Locate the cell with the specified text and output its [x, y] center coordinate. 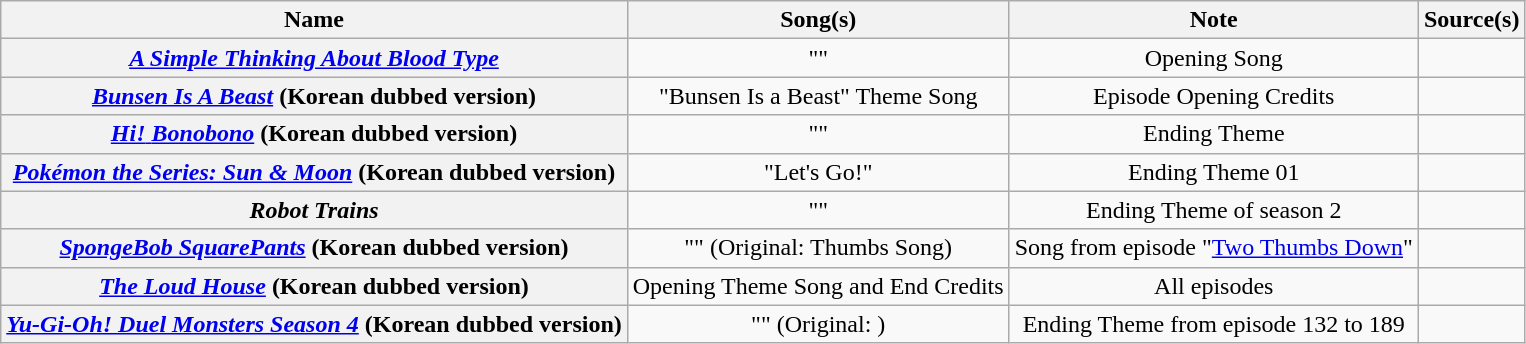
SpongeBob SquarePants (Korean dubbed version) [314, 248]
Pokémon the Series: Sun & Moon (Korean dubbed version) [314, 172]
All episodes [1214, 286]
Note [1214, 20]
Source(s) [1472, 20]
"Let's Go!" [818, 172]
Opening Theme Song and End Credits [818, 286]
A Simple Thinking About Blood Type [314, 58]
"Bunsen Is a Beast" Theme Song [818, 96]
Opening Song [1214, 58]
"" (Original: ) [818, 324]
Robot Trains [314, 210]
Bunsen Is A Beast (Korean dubbed version) [314, 96]
Episode Opening Credits [1214, 96]
Name [314, 20]
Hi! Bonobono (Korean dubbed version) [314, 134]
Ending Theme [1214, 134]
Song from episode "Two Thumbs Down" [1214, 248]
"" (Original: Thumbs Song) [818, 248]
Ending Theme from episode 132 to 189 [1214, 324]
Song(s) [818, 20]
Ending Theme 01 [1214, 172]
Ending Theme of season 2 [1214, 210]
Yu-Gi-Oh! Duel Monsters Season 4 (Korean dubbed version) [314, 324]
The Loud House (Korean dubbed version) [314, 286]
